Find where the given text appears and provide that cell's center as (x, y) coordinate. 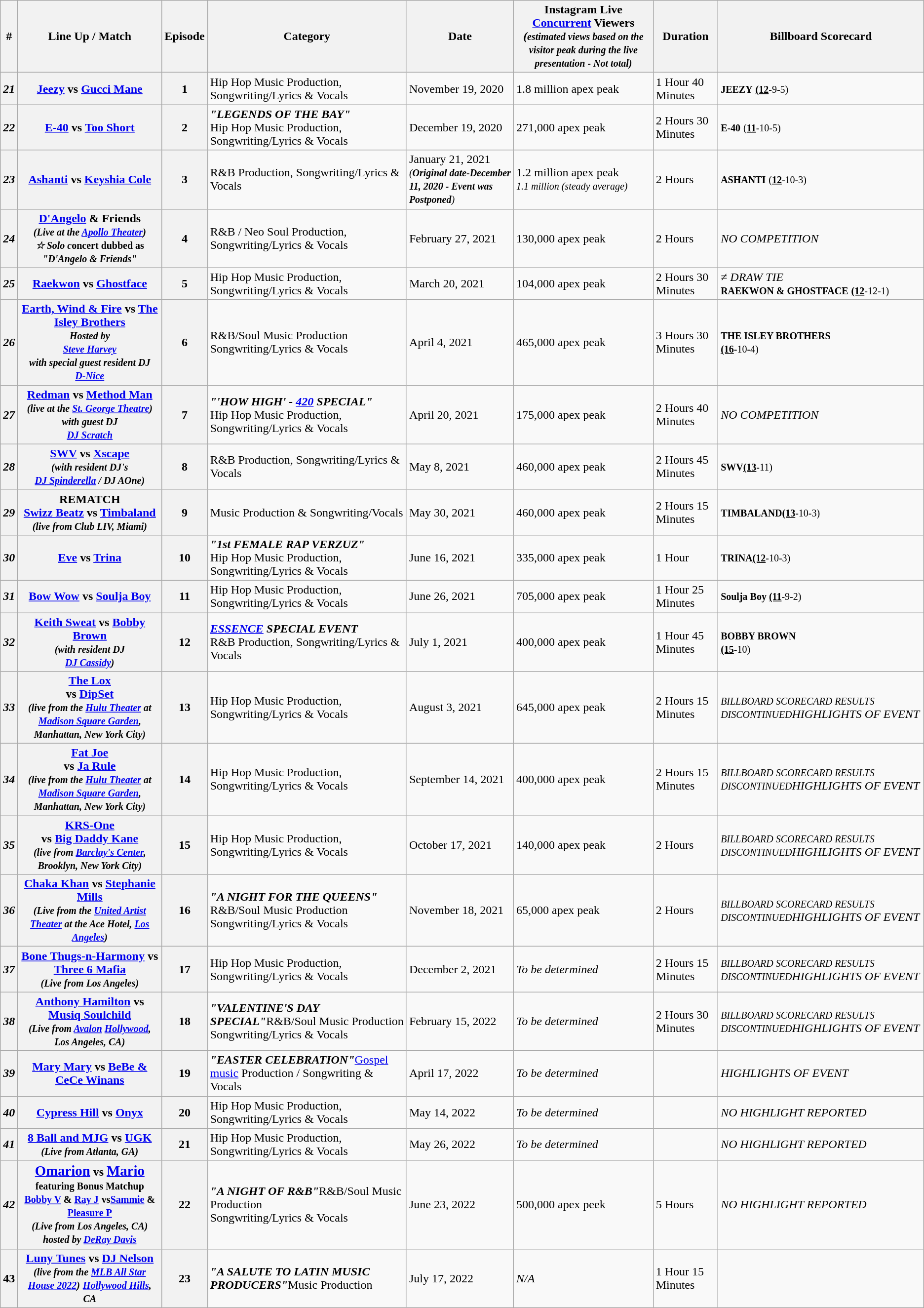
Mary Mary vs BeBe & CeCe Winans (90, 1073)
1 Hour 45 Minutes (685, 642)
3 Hours 30 Minutes (685, 343)
December 2, 2021 (460, 969)
Billboard Scorecard (821, 37)
R&B / Neo Soul Production, Songwriting/Lyrics & Vocals (307, 238)
19 (185, 1073)
September 14, 2021 (460, 780)
"A SALUTE TO LATIN MUSIC PRODUCERS"Music Production (307, 1278)
D'Angelo & Friends(Live at the Apollo Theater)☆ Solo concert dubbed as "D'Angelo & Friends" (90, 238)
Jeezy vs Gucci Mane (90, 89)
BOBBY BROWN(15-10) (821, 642)
≠ DRAW TIERAEKWON & GHOSTFACE (12-12-1) (821, 283)
16 (185, 911)
# (9, 37)
July 1, 2021 (460, 642)
2 Hours 45 Minutes (685, 467)
1.8 million apex peak (583, 89)
"'HOW HIGH' - 420 SPECIAL"Hip Hop Music Production, Songwriting/Lyrics & Vocals (307, 415)
August 3, 2021 (460, 708)
ESSENCE SPECIAL EVENTR&B Production, Songwriting/Lyrics & Vocals (307, 642)
The Loxvs DipSet(live from the Hulu Theater at Madison Square Garden, Manhattan, New York City) (90, 708)
38 (9, 1021)
13 (185, 708)
Chaka Khan vs Stephanie Mills(Live from the United Artist Theater at the Ace Hotel, Los Angeles) (90, 911)
KRS-Onevs Big Daddy Kane(live from Barclay's Center, Brooklyn, New York City) (90, 845)
28 (9, 467)
"A NIGHT OF R&B"R&B/Soul Music ProductionSongwriting/Lyrics & Vocals (307, 1205)
41 (9, 1145)
36 (9, 911)
27 (9, 415)
271,000 apex peak (583, 127)
104,000 apex peak (583, 283)
7 (185, 415)
40 (9, 1112)
1 Hour 15 Minutes (685, 1278)
REMATCHSwizz Beatz vs Timbaland(live from Club LIV, Miami) (90, 512)
14 (185, 780)
Luny Tunes vs DJ Nelson(live from the MLB All Star House 2022) Hollywood Hills, CA (90, 1278)
11 (185, 596)
43 (9, 1278)
"A NIGHT FOR THE QUEENS"R&B/Soul Music ProductionSongwriting/Lyrics & Vocals (307, 911)
February 27, 2021 (460, 238)
Category (307, 37)
34 (9, 780)
E-40 (11-10-5) (821, 127)
39 (9, 1073)
THE ISLEY BROTHERS(16-10-4) (821, 343)
Date (460, 37)
E-40 vs Too Short (90, 127)
1 Hour 25 Minutes (685, 596)
November 19, 2020 (460, 89)
3 (185, 180)
65,000 apex peak (583, 911)
26 (9, 343)
175,000 apex peak (583, 415)
Raekwon vs Ghostface (90, 283)
10 (185, 557)
Keith Sweat vs Bobby Brown(with resident DJDJ Cassidy) (90, 642)
"EASTER CELEBRATION"Gospel music Production / Songwriting & Vocals (307, 1073)
April 4, 2021 (460, 343)
33 (9, 708)
JEEZY (12-9-5) (821, 89)
January 21, 2021(Original date-December 11, 2020 - Event was Postponed) (460, 180)
12 (185, 642)
42 (9, 1205)
30 (9, 557)
1 Hour (685, 557)
465,000 apex peak (583, 343)
May 8, 2021 (460, 467)
Earth, Wind & Fire vs The Isley BrothersHosted bySteve Harveywith special guest resident DJD-Nice (90, 343)
May 30, 2021 (460, 512)
April 20, 2021 (460, 415)
Bone Thugs-n-Harmony vs Three 6 Mafia(Live from Los Angeles) (90, 969)
Line Up / Match (90, 37)
29 (9, 512)
705,000 apex peak (583, 596)
335,000 apex peak (583, 557)
October 17, 2021 (460, 845)
5 Hours (685, 1205)
TIMBALAND(13-10-3) (821, 512)
March 20, 2021 (460, 283)
June 26, 2021 (460, 596)
8 Ball and MJG vs UGK(Live from Atlanta, GA) (90, 1145)
May 26, 2022 (460, 1145)
November 18, 2021 (460, 911)
February 15, 2022 (460, 1021)
Fat Joevs Ja Rule(live from the Hulu Theater at Madison Square Garden, Manhattan, New York City) (90, 780)
Instagram Live Concurrent Viewers(estimated views based on the visitor peak during the live presentation - Not total) (583, 37)
1 (185, 89)
July 17, 2022 (460, 1278)
Omarion vs Mariofeaturing Bonus MatchupBobby V & Ray J vsSammie & Pleasure P(Live from Los Angeles, CA)hosted by DeRay Davis (90, 1205)
April 17, 2022 (460, 1073)
5 (185, 283)
130,000 apex peak (583, 238)
Ashanti vs Keyshia Cole (90, 180)
June 23, 2022 (460, 1205)
"LEGENDS OF THE BAY"Hip Hop Music Production, Songwriting/Lyrics & Vocals (307, 127)
32 (9, 642)
December 19, 2020 (460, 127)
Bow Wow vs Soulja Boy (90, 596)
"1st FEMALE RAP VERZUZ"Hip Hop Music Production, Songwriting/Lyrics & Vocals (307, 557)
Redman vs Method Man(live at the St. George Theatre)with guest DJDJ Scratch (90, 415)
2 Hours 40 Minutes (685, 415)
Episode (185, 37)
25 (9, 283)
4 (185, 238)
Duration (685, 37)
500,000 apex peek (583, 1205)
TRINA(12-10-3) (821, 557)
HIGHLIGHTS OF EVENT (821, 1073)
17 (185, 969)
1.2 million apex peak1.1 million (steady average) (583, 180)
Anthony Hamilton vs Musiq Soulchild(Live from Avalon Hollywood, Los Angeles, CA) (90, 1021)
9 (185, 512)
Eve vs Trina (90, 557)
May 14, 2022 (460, 1112)
2 (185, 127)
June 16, 2021 (460, 557)
6 (185, 343)
140,000 apex peak (583, 845)
Cypress Hill vs Onyx (90, 1112)
24 (9, 238)
SWV(13-11) (821, 467)
"VALENTINE'S DAY SPECIAL"R&B/Soul Music ProductionSongwriting/Lyrics & Vocals (307, 1021)
37 (9, 969)
SWV vs Xscape(with resident DJ'sDJ Spinderella / DJ AOne) (90, 467)
31 (9, 596)
R&B/Soul Music ProductionSongwriting/Lyrics & Vocals (307, 343)
20 (185, 1112)
645,000 apex peak (583, 708)
Music Production & Songwriting/Vocals (307, 512)
Soulja Boy (11-9-2) (821, 596)
18 (185, 1021)
ASHANTI (12-10-3) (821, 180)
1 Hour 40 Minutes (685, 89)
35 (9, 845)
8 (185, 467)
N/A (583, 1278)
15 (185, 845)
